From the cell containing the given text, extract its center point as [X, Y] coordinate. 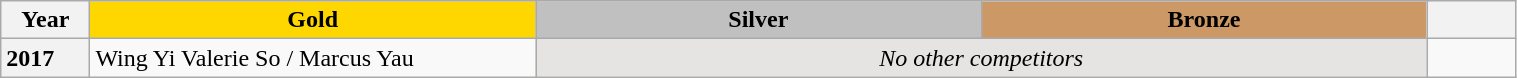
2017 [46, 58]
Silver [759, 20]
Wing Yi Valerie So / Marcus Yau [313, 58]
No other competitors [982, 58]
Bronze [1204, 20]
Gold [313, 20]
Year [46, 20]
